Output the (X, Y) coordinate of the center of the cell containing the given text.  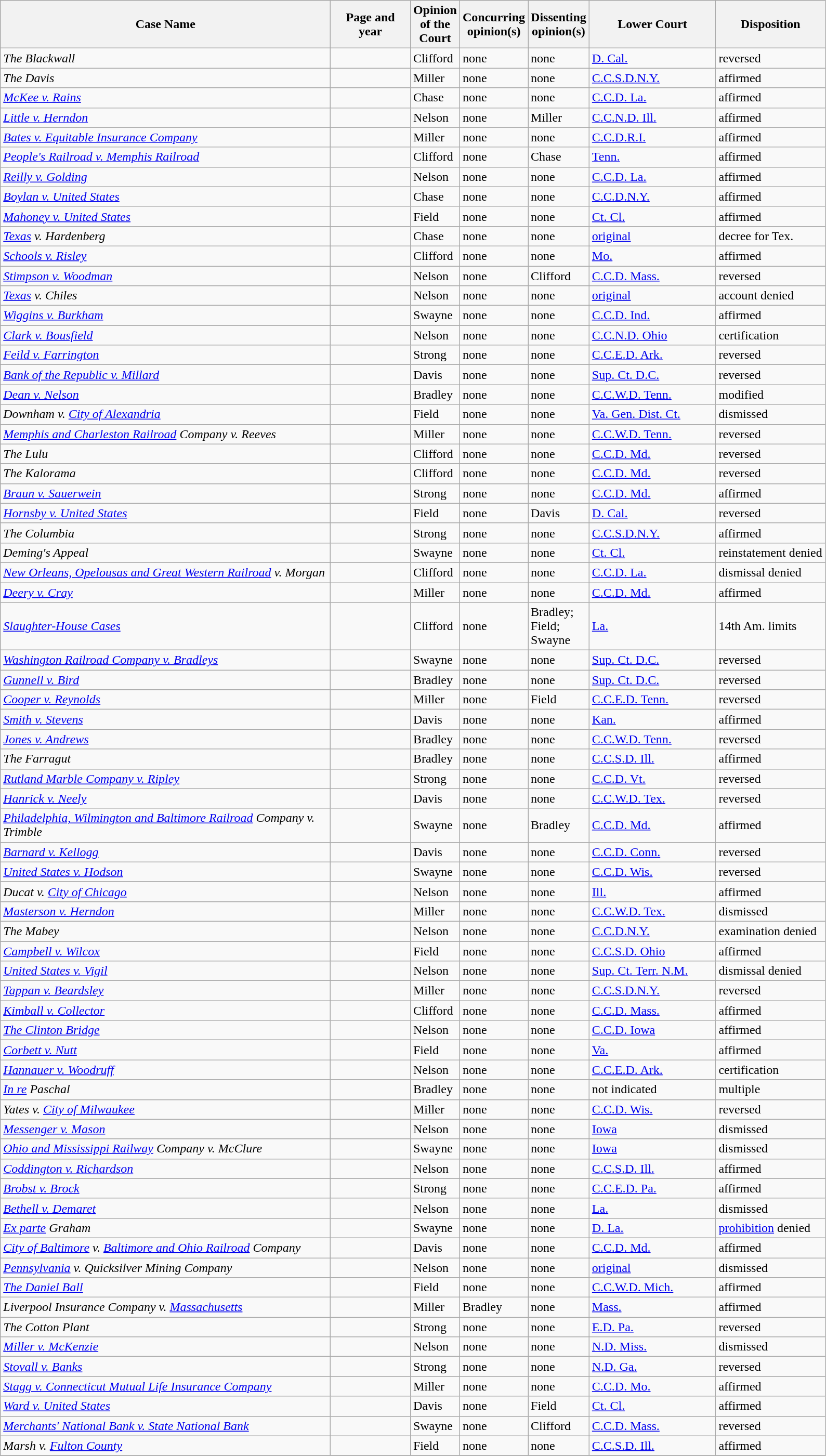
Little v. Herndon (165, 117)
Ohio and Mississippi Railway Company v. McClure (165, 1149)
Opinion of the Court (435, 24)
Smith v. Stevens (165, 719)
Gunnell v. Bird (165, 680)
Braun v. Sauerwein (165, 493)
Stagg v. Connecticut Mutual Life Insurance Company (165, 1386)
Coddington v. Richardson (165, 1169)
Jones v. Andrews (165, 739)
D. La. (652, 1228)
Disposition (770, 24)
Kan. (652, 719)
Ducat v. City of Chicago (165, 891)
C.C.E.D. Tenn. (652, 700)
Boylan v. United States (165, 196)
In re Paschal (165, 1090)
Bethell v. Demaret (165, 1208)
Tappan v. Beardsley (165, 991)
Schools v. Risley (165, 256)
account denied (770, 296)
decree for Tex. (770, 236)
not indicated (652, 1090)
Ill. (652, 891)
N.D. Ga. (652, 1367)
Dean v. Nelson (165, 395)
Dissenting opinion(s) (559, 24)
City of Baltimore v. Baltimore and Ohio Railroad Company (165, 1248)
reinstatement denied (770, 553)
Barnard v. Kellogg (165, 852)
C.C.D.R.I. (652, 137)
New Orleans, Opelousas and Great Western Railroad v. Morgan (165, 572)
Downham v. City of Alexandria (165, 414)
The Lulu (165, 454)
Pennsylvania v. Quicksilver Mining Company (165, 1268)
The Davis (165, 78)
Slaughter-House Cases (165, 626)
McKee v. Rains (165, 98)
C.C.D. Conn. (652, 852)
Bates v. Equitable Insurance Company (165, 137)
United States v. Vigil (165, 971)
Campbell v. Wilcox (165, 951)
Hanrick v. Neely (165, 798)
The Blackwall (165, 58)
14th Am. limits (770, 626)
Bank of the Republic v. Millard (165, 375)
Yates v. City of Milwaukee (165, 1109)
C.C.E.D. Pa. (652, 1188)
Mo. (652, 256)
Mass. (652, 1307)
Deery v. Cray (165, 592)
Memphis and Charleston Railroad Company v. Reeves (165, 434)
Clark v. Bousfield (165, 335)
Stimpson v. Woodman (165, 276)
Miller v. McKenzie (165, 1347)
The Farragut (165, 759)
The Mabey (165, 931)
Mahoney v. United States (165, 216)
Hornsby v. United States (165, 513)
Texas v. Hardenberg (165, 236)
The Cotton Plant (165, 1327)
Philadelphia, Wilmington and Baltimore Railroad Company v. Trimble (165, 825)
Bradley; Field; Swayne (559, 626)
Texas v. Chiles (165, 296)
Reilly v. Golding (165, 177)
modified (770, 395)
Cooper v. Reynolds (165, 700)
Lower Court (652, 24)
Case Name (165, 24)
Sup. Ct. Terr. N.M. (652, 971)
C.C.N.D. Ohio (652, 335)
Deming's Appeal (165, 553)
Tenn. (652, 157)
Ward v. United States (165, 1406)
Stovall v. Banks (165, 1367)
The Kalorama (165, 474)
C.C.D. Ind. (652, 316)
Marsh v. Fulton County (165, 1446)
United States v. Hodson (165, 872)
Liverpool Insurance Company v. Massachusetts (165, 1307)
Hannauer v. Woodruff (165, 1070)
Feild v. Farrington (165, 355)
C.C.S.D. Ohio (652, 951)
Va. (652, 1050)
Corbett v. Nutt (165, 1050)
Masterson v. Herndon (165, 911)
Va. Gen. Dist. Ct. (652, 414)
Rutland Marble Company v. Ripley (165, 779)
C.C.D. Vt. (652, 779)
Washington Railroad Company v. Bradleys (165, 660)
Ex parte Graham (165, 1228)
Brobst v. Brock (165, 1188)
N.D. Miss. (652, 1347)
People's Railroad v. Memphis Railroad (165, 157)
C.C.N.D. Ill. (652, 117)
The Columbia (165, 533)
C.C.W.D. Mich. (652, 1288)
examination denied (770, 931)
E.D. Pa. (652, 1327)
The Daniel Ball (165, 1288)
The Clinton Bridge (165, 1030)
Page and year (371, 24)
Concurring opinion(s) (494, 24)
multiple (770, 1090)
Messenger v. Mason (165, 1129)
Kimball v. Collector (165, 1011)
C.C.D. Mo. (652, 1386)
Wiggins v. Burkham (165, 316)
prohibition denied (770, 1228)
Merchants' National Bank v. State National Bank (165, 1426)
C.C.D. Iowa (652, 1030)
